For the text-containing cell, return its midpoint in [x, y] coordinate format. 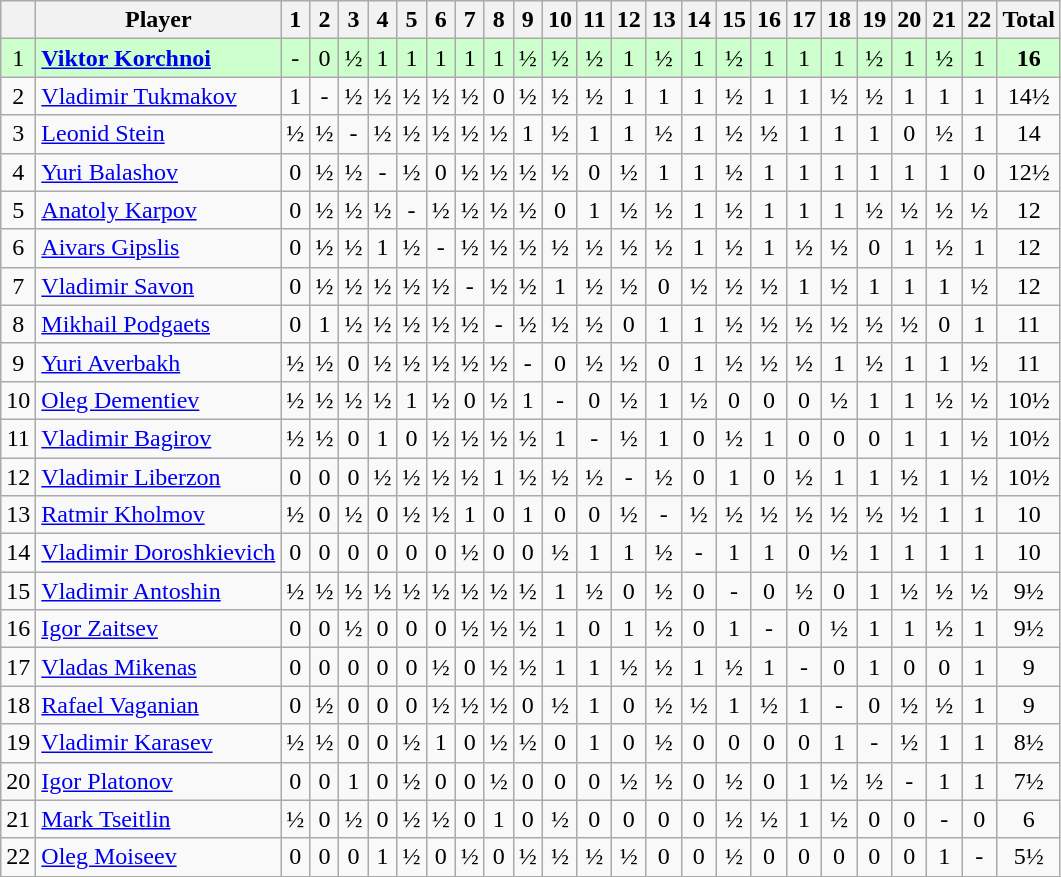
Igor Platonov [158, 781]
Rafael Vaganian [158, 705]
Aivars Gipslis [158, 248]
Anatoly Karpov [158, 210]
5½ [1029, 857]
Viktor Korchnoi [158, 58]
Vladimir Liberzon [158, 477]
7½ [1029, 781]
Vladimir Tukmakov [158, 96]
Oleg Moiseev [158, 857]
Yuri Balashov [158, 172]
Oleg Dementiev [158, 400]
Igor Zaitsev [158, 629]
Vladimir Savon [158, 286]
Yuri Averbakh [158, 362]
Vladimir Antoshin [158, 591]
8½ [1029, 743]
Total [1029, 20]
12½ [1029, 172]
Mark Tseitlin [158, 819]
14½ [1029, 96]
Vladas Mikenas [158, 667]
Ratmir Kholmov [158, 515]
Vladimir Bagirov [158, 438]
Vladimir Karasev [158, 743]
Leonid Stein [158, 134]
Vladimir Doroshkievich [158, 553]
Mikhail Podgaets [158, 324]
Player [158, 20]
